Locate the cell with the specified text and output its [x, y] center coordinate. 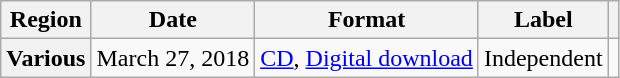
Label [543, 20]
CD, Digital download [367, 58]
Date [173, 20]
Format [367, 20]
March 27, 2018 [173, 58]
Independent [543, 58]
Various [46, 58]
Region [46, 20]
